Identify which cell holds the provided text, then report its (x, y) central coordinate. 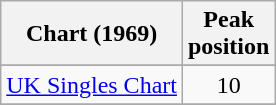
Chart (1969) (92, 34)
10 (228, 85)
Peakposition (228, 34)
UK Singles Chart (92, 85)
